Determine the (x, y) coordinate at the center of the cell enclosing the given text.  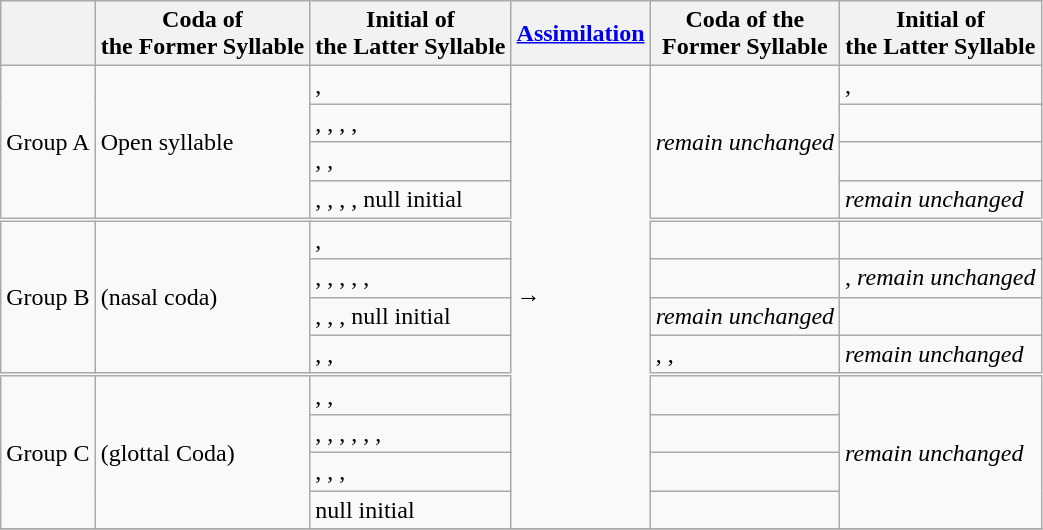
, , , , , (410, 278)
Group C (48, 452)
, , , (410, 471)
Group B (48, 298)
→ (580, 298)
, , , , , , (410, 433)
, , , , null initial (410, 200)
, remain unchanged (940, 278)
, , , null initial (410, 316)
(glottal Coda) (202, 452)
, , , , (410, 123)
Open syllable (202, 143)
Assimilation (580, 34)
null initial (410, 509)
Group A (48, 143)
(nasal coda) (202, 298)
